Locate the cell with the specified text and output its (x, y) center coordinate. 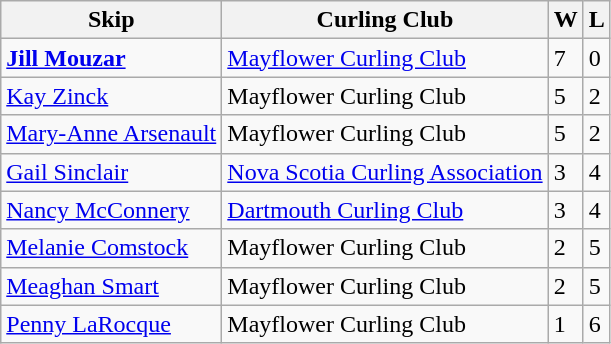
1 (566, 324)
Kay Zinck (112, 96)
7 (566, 58)
L (596, 20)
Gail Sinclair (112, 172)
Nancy McConnery (112, 210)
W (566, 20)
6 (596, 324)
Skip (112, 20)
Mary-Anne Arsenault (112, 134)
Curling Club (385, 20)
0 (596, 58)
Dartmouth Curling Club (385, 210)
Jill Mouzar (112, 58)
Meaghan Smart (112, 286)
Melanie Comstock (112, 248)
Nova Scotia Curling Association (385, 172)
Penny LaRocque (112, 324)
